Return [x, y] of the center of cell containing provided text 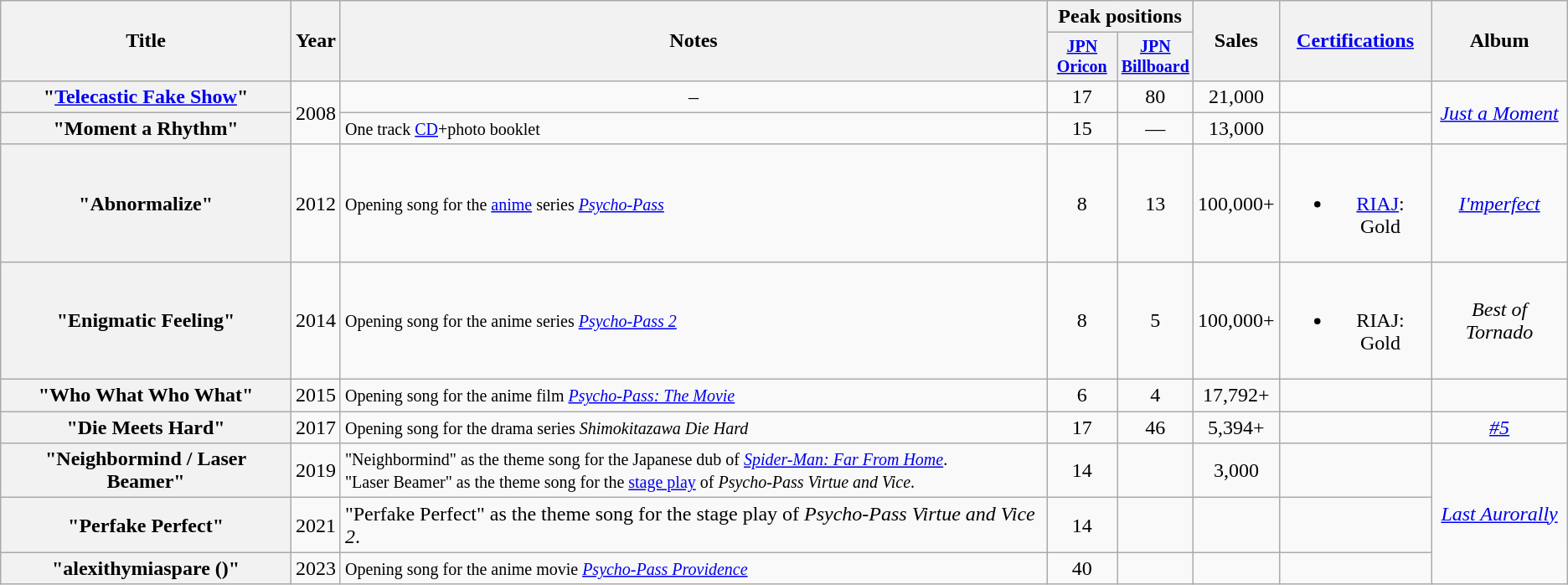
2023 [315, 568]
Title [146, 41]
One track CD+photo booklet [694, 128]
2019 [315, 471]
2017 [315, 427]
"Die Meets Hard" [146, 427]
"alexithymiaspare ()" [146, 568]
Best of Tornado [1499, 320]
46 [1156, 427]
80 [1156, 96]
4 [1156, 396]
Just a Moment [1499, 112]
40 [1082, 568]
17,792+ [1236, 396]
I'mperfect [1499, 203]
JPNOricon [1082, 57]
Peak positions [1121, 17]
"Perfake Perfect" [146, 525]
Opening song for the drama series Shimokitazawa Die Hard [694, 427]
"Moment a Rhythm" [146, 128]
Sales [1236, 41]
Opening song for the anime movie Psycho-Pass Providence [694, 568]
#5 [1499, 427]
2012 [315, 203]
3,000 [1236, 471]
Album [1499, 41]
6 [1082, 396]
JPNBillboard [1156, 57]
"Telecastic Fake Show" [146, 96]
5 [1156, 320]
"Neighbormind / Laser Beamer" [146, 471]
"Abnormalize" [146, 203]
Notes [694, 41]
"Perfake Perfect" as the theme song for the stage play of Psycho-Pass Virtue and Vice 2. [694, 525]
"Enigmatic Feeling" [146, 320]
Certifications [1355, 41]
– [694, 96]
Year [315, 41]
21,000 [1236, 96]
"Who What Who What" [146, 396]
Last Aurorally [1499, 514]
5,394+ [1236, 427]
13,000 [1236, 128]
2008 [315, 112]
— [1156, 128]
2015 [315, 396]
Opening song for the anime series Psycho-Pass 2 [694, 320]
2014 [315, 320]
Opening song for the anime film Psycho-Pass: The Movie [694, 396]
Opening song for the anime series Psycho-Pass [694, 203]
15 [1082, 128]
2021 [315, 525]
13 [1156, 203]
